Capture the cell that displays the provided text and extract its [X, Y] central coordinate. 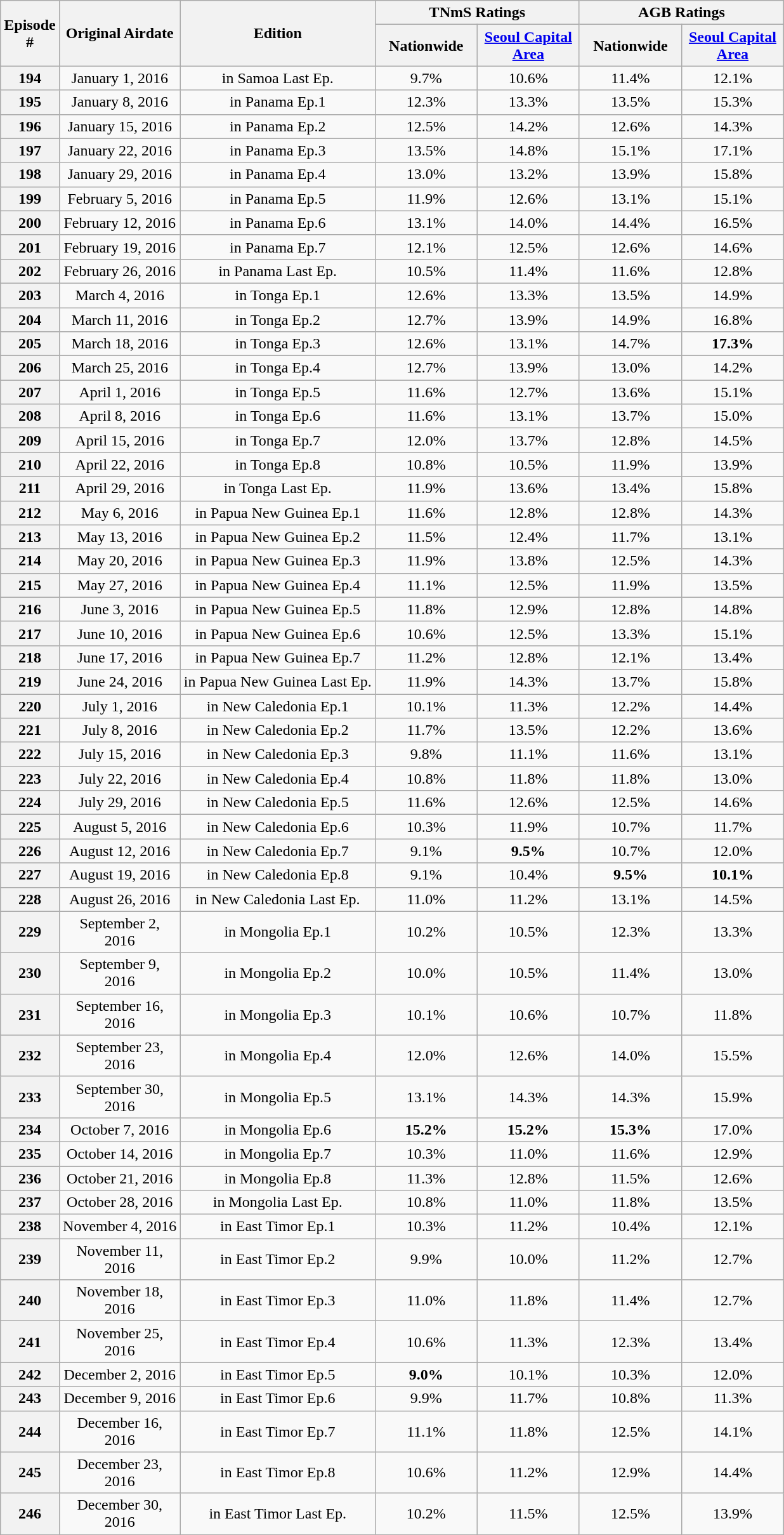
232 [30, 1056]
in Tonga Ep.3 [278, 344]
195 [30, 102]
February 26, 2016 [119, 271]
January 22, 2016 [119, 150]
16.5% [732, 223]
in Mongolia Ep.4 [278, 1056]
April 22, 2016 [119, 464]
May 13, 2016 [119, 537]
206 [30, 368]
in Tonga Ep.7 [278, 440]
September 30, 2016 [119, 1097]
in Papua New Guinea Ep.7 [278, 657]
245 [30, 1472]
in Tonga Ep.1 [278, 295]
238 [30, 1227]
in New Caledonia Ep.3 [278, 754]
January 29, 2016 [119, 175]
in Papua New Guinea Ep.6 [278, 633]
13.8% [528, 561]
June 24, 2016 [119, 682]
January 15, 2016 [119, 126]
March 4, 2016 [119, 295]
226 [30, 851]
246 [30, 1514]
214 [30, 561]
July 29, 2016 [119, 803]
in East Timor Ep.8 [278, 1472]
242 [30, 1374]
205 [30, 344]
September 16, 2016 [119, 1014]
Original Airdate [119, 33]
Edition [278, 33]
243 [30, 1399]
May 20, 2016 [119, 561]
in Papua New Guinea Ep.5 [278, 609]
211 [30, 489]
February 5, 2016 [119, 199]
213 [30, 537]
December 9, 2016 [119, 1399]
210 [30, 464]
216 [30, 609]
239 [30, 1259]
AGB Ratings [681, 13]
in Panama Ep.2 [278, 126]
15.9% [732, 1097]
196 [30, 126]
March 25, 2016 [119, 368]
225 [30, 827]
in Tonga Ep.4 [278, 368]
July 15, 2016 [119, 754]
in Mongolia Last Ep. [278, 1202]
217 [30, 633]
October 28, 2016 [119, 1202]
230 [30, 973]
in East Timor Ep.4 [278, 1341]
in Panama Ep.1 [278, 102]
12.4% [528, 537]
218 [30, 657]
in New Caledonia Ep.8 [278, 875]
Episode # [30, 33]
237 [30, 1202]
July 1, 2016 [119, 706]
in Papua New Guinea Ep.4 [278, 585]
November 11, 2016 [119, 1259]
in New Caledonia Ep.2 [278, 730]
January 1, 2016 [119, 78]
September 2, 2016 [119, 932]
February 12, 2016 [119, 223]
227 [30, 875]
August 19, 2016 [119, 875]
14.1% [732, 1432]
in New Caledonia Ep.6 [278, 827]
May 6, 2016 [119, 513]
August 12, 2016 [119, 851]
in New Caledonia Last Ep. [278, 899]
224 [30, 803]
April 29, 2016 [119, 489]
July 22, 2016 [119, 779]
November 25, 2016 [119, 1341]
231 [30, 1014]
244 [30, 1432]
202 [30, 271]
233 [30, 1097]
June 3, 2016 [119, 609]
16.8% [732, 319]
in Panama Ep.3 [278, 150]
in New Caledonia Ep.7 [278, 851]
219 [30, 682]
October 7, 2016 [119, 1130]
9.0% [426, 1374]
234 [30, 1130]
199 [30, 199]
in Mongolia Ep.1 [278, 932]
in Papua New Guinea Last Ep. [278, 682]
in Panama Last Ep. [278, 271]
in Panama Ep.5 [278, 199]
April 8, 2016 [119, 416]
September 23, 2016 [119, 1056]
in Mongolia Ep.5 [278, 1097]
in East Timor Ep.1 [278, 1227]
17.3% [732, 344]
October 14, 2016 [119, 1154]
July 8, 2016 [119, 730]
223 [30, 779]
in Tonga Ep.8 [278, 464]
March 11, 2016 [119, 319]
TNmS Ratings [477, 13]
17.1% [732, 150]
in Papua New Guinea Ep.2 [278, 537]
in East Timor Ep.7 [278, 1432]
17.0% [732, 1130]
in Tonga Ep.6 [278, 416]
December 2, 2016 [119, 1374]
April 15, 2016 [119, 440]
September 9, 2016 [119, 973]
in Tonga Ep.2 [278, 319]
13.2% [528, 175]
236 [30, 1178]
November 18, 2016 [119, 1301]
215 [30, 585]
October 21, 2016 [119, 1178]
in East Timor Ep.6 [278, 1399]
in Panama Ep.4 [278, 175]
198 [30, 175]
200 [30, 223]
August 5, 2016 [119, 827]
December 16, 2016 [119, 1432]
229 [30, 932]
9.7% [426, 78]
221 [30, 730]
in Panama Ep.7 [278, 247]
April 1, 2016 [119, 392]
February 19, 2016 [119, 247]
November 4, 2016 [119, 1227]
9.8% [426, 754]
August 26, 2016 [119, 899]
December 30, 2016 [119, 1514]
in Tonga Ep.5 [278, 392]
in Papua New Guinea Ep.1 [278, 513]
201 [30, 247]
December 23, 2016 [119, 1472]
15.0% [732, 416]
15.5% [732, 1056]
220 [30, 706]
194 [30, 78]
in New Caledonia Ep.1 [278, 706]
May 27, 2016 [119, 585]
209 [30, 440]
June 10, 2016 [119, 633]
in Samoa Last Ep. [278, 78]
in Papua New Guinea Ep.3 [278, 561]
197 [30, 150]
in Mongolia Ep.8 [278, 1178]
in Panama Ep.6 [278, 223]
in New Caledonia Ep.4 [278, 779]
in East Timor Last Ep. [278, 1514]
203 [30, 295]
in Mongolia Ep.6 [278, 1130]
207 [30, 392]
14.7% [630, 344]
208 [30, 416]
in New Caledonia Ep.5 [278, 803]
in Tonga Last Ep. [278, 489]
204 [30, 319]
in East Timor Ep.5 [278, 1374]
in Mongolia Ep.2 [278, 973]
212 [30, 513]
in East Timor Ep.2 [278, 1259]
228 [30, 899]
235 [30, 1154]
in Mongolia Ep.7 [278, 1154]
in Mongolia Ep.3 [278, 1014]
241 [30, 1341]
in East Timor Ep.3 [278, 1301]
222 [30, 754]
March 18, 2016 [119, 344]
June 17, 2016 [119, 657]
January 8, 2016 [119, 102]
240 [30, 1301]
